Find where the given text appears and provide that cell's center as (x, y) coordinate. 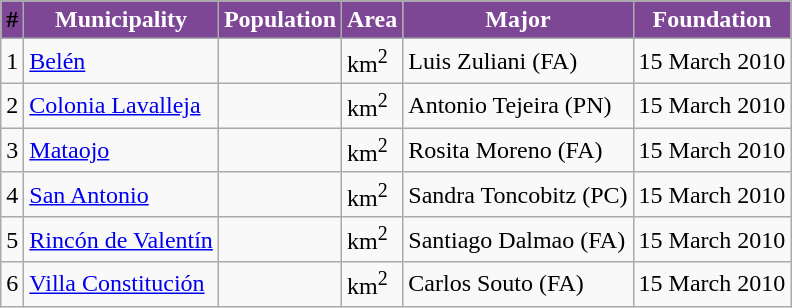
Population (280, 20)
Carlos Souto (FA) (518, 284)
# (12, 20)
Santiago Dalmao (FA) (518, 240)
Luis Zuliani (FA) (518, 62)
Area (372, 20)
San Antonio (122, 194)
Major (518, 20)
Villa Constitución (122, 284)
Sandra Toncobitz (PC) (518, 194)
Antonio Tejeira (PN) (518, 106)
Foundation (712, 20)
Rosita Moreno (FA) (518, 150)
3 (12, 150)
2 (12, 106)
6 (12, 284)
Municipality (122, 20)
4 (12, 194)
Colonia Lavalleja (122, 106)
Rincón de Valentín (122, 240)
Mataojo (122, 150)
Belén (122, 62)
5 (12, 240)
1 (12, 62)
